Pinpoint the cell where the given text exists, returning its (X, Y) midpoint coordinate. 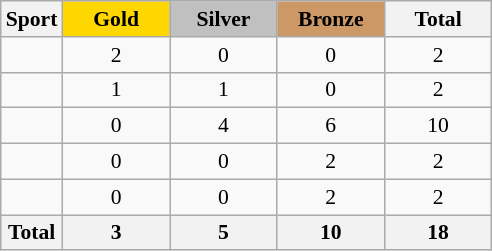
3 (116, 233)
18 (438, 233)
Gold (116, 19)
6 (330, 126)
Sport (32, 19)
Bronze (330, 19)
4 (224, 126)
Silver (224, 19)
5 (224, 233)
